Return the (X, Y) coordinate for the center point of the cell that contains the specified text.  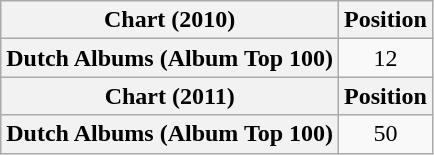
Chart (2010) (170, 20)
Chart (2011) (170, 96)
50 (386, 134)
12 (386, 58)
